Search for the cell housing the specified text and yield its (x, y) center coordinate. 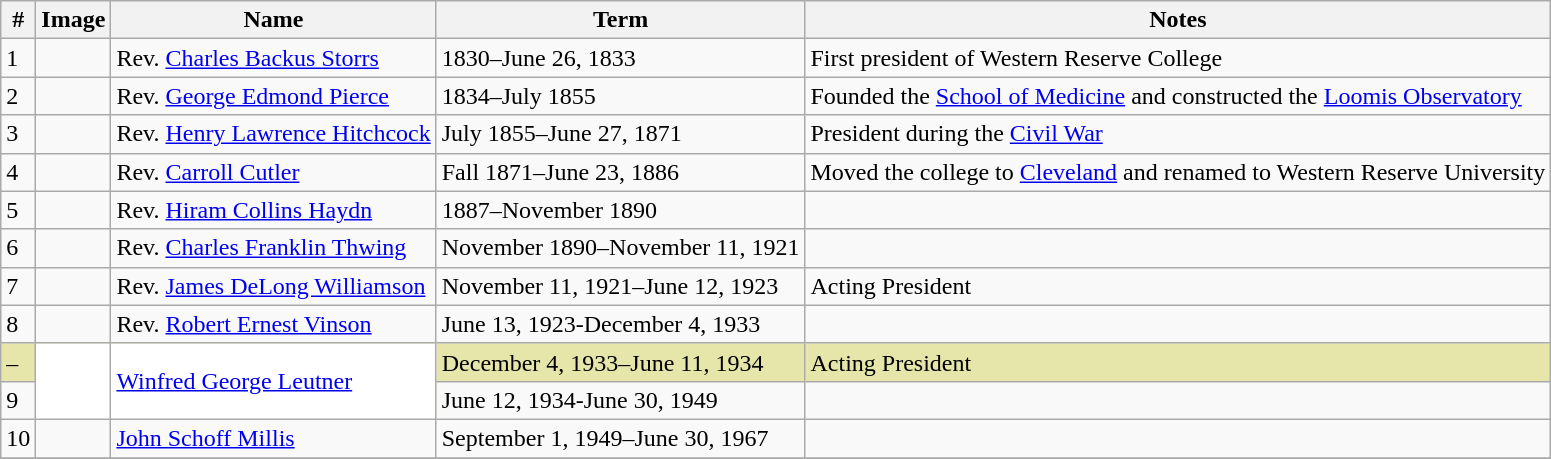
Rev. Charles Backus Storrs (274, 58)
December 4, 1933–June 11, 1934 (620, 362)
6 (18, 248)
November 1890–November 11, 1921 (620, 248)
– (18, 362)
3 (18, 134)
9 (18, 400)
Rev. James DeLong Williamson (274, 286)
President during the Civil War (1178, 134)
Rev. Hiram Collins Haydn (274, 210)
Term (620, 20)
July 1855–June 27, 1871 (620, 134)
5 (18, 210)
1 (18, 58)
June 12, 1934-June 30, 1949 (620, 400)
Rev. Robert Ernest Vinson (274, 324)
2 (18, 96)
Rev. George Edmond Pierce (274, 96)
Image (74, 20)
Notes (1178, 20)
First president of Western Reserve College (1178, 58)
June 13, 1923-December 4, 1933 (620, 324)
10 (18, 438)
8 (18, 324)
Fall 1871–June 23, 1886 (620, 172)
1887–November 1890 (620, 210)
Founded the School of Medicine and constructed the Loomis Observatory (1178, 96)
1834–July 1855 (620, 96)
Name (274, 20)
Rev. Carroll Cutler (274, 172)
Rev. Henry Lawrence Hitchcock (274, 134)
John Schoff Millis (274, 438)
November 11, 1921–June 12, 1923 (620, 286)
1830–June 26, 1833 (620, 58)
7 (18, 286)
Winfred George Leutner (274, 381)
Rev. Charles Franklin Thwing (274, 248)
4 (18, 172)
# (18, 20)
Moved the college to Cleveland and renamed to Western Reserve University (1178, 172)
September 1, 1949–June 30, 1967 (620, 438)
